Capture the cell that displays the provided text and extract its (x, y) central coordinate. 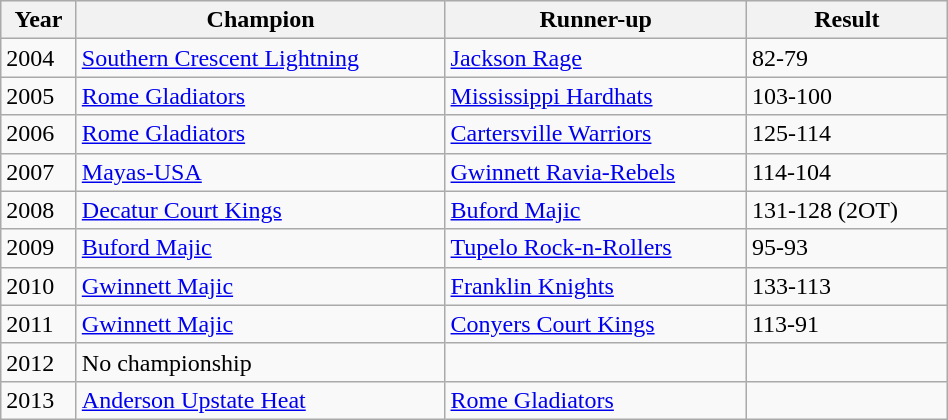
No championship (260, 362)
113-91 (846, 324)
Runner-up (596, 20)
Mayas-USA (260, 172)
2004 (39, 58)
Tupelo Rock-n-Rollers (596, 248)
95-93 (846, 248)
Southern Crescent Lightning (260, 58)
2012 (39, 362)
133-113 (846, 286)
2013 (39, 400)
2008 (39, 210)
2006 (39, 134)
Franklin Knights (596, 286)
2011 (39, 324)
Result (846, 20)
Champion (260, 20)
103-100 (846, 96)
Mississippi Hardhats (596, 96)
Anderson Upstate Heat (260, 400)
Gwinnett Ravia-Rebels (596, 172)
Year (39, 20)
2005 (39, 96)
2010 (39, 286)
2009 (39, 248)
Conyers Court Kings (596, 324)
2007 (39, 172)
114-104 (846, 172)
Decatur Court Kings (260, 210)
Jackson Rage (596, 58)
Cartersville Warriors (596, 134)
125-114 (846, 134)
82-79 (846, 58)
131-128 (2OT) (846, 210)
